Detect which cell encompasses the target text, then output its [x, y] center coordinate. 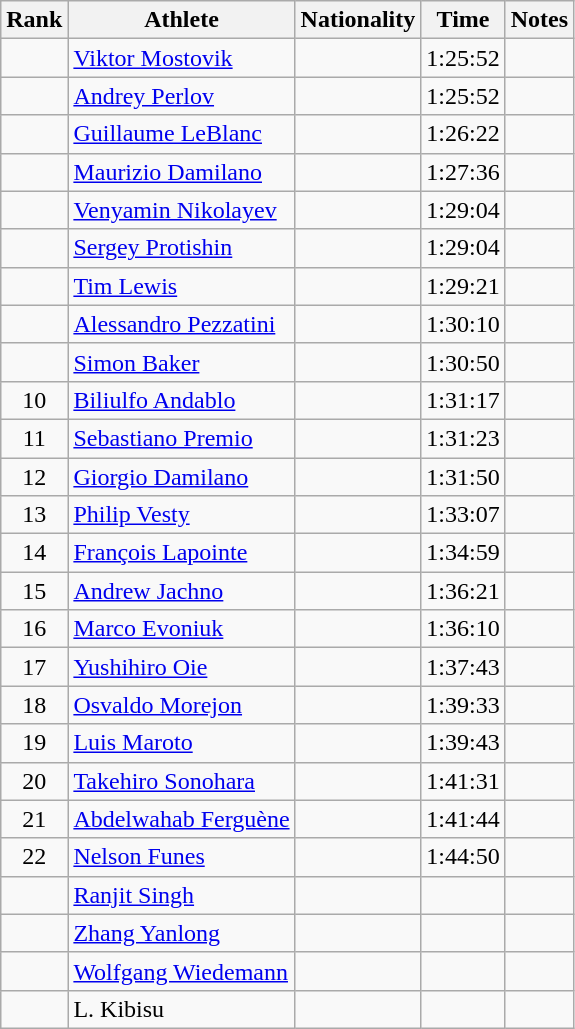
1:30:50 [463, 362]
Giorgio Damilano [182, 477]
Viktor Mostovik [182, 58]
12 [34, 477]
Zhang Yanlong [182, 933]
1:44:50 [463, 857]
1:31:23 [463, 438]
Maurizio Damilano [182, 172]
22 [34, 857]
Rank [34, 20]
Ranjit Singh [182, 895]
1:34:59 [463, 553]
Simon Baker [182, 362]
Venyamin Nikolayev [182, 210]
1:36:10 [463, 629]
Biliulfo Andablo [182, 400]
L. Kibisu [182, 1009]
Marco Evoniuk [182, 629]
11 [34, 438]
Alessandro Pezzatini [182, 324]
Sebastiano Premio [182, 438]
1:31:50 [463, 477]
1:33:07 [463, 515]
Abdelwahab Ferguène [182, 819]
15 [34, 591]
1:31:17 [463, 400]
13 [34, 515]
1:29:21 [463, 286]
1:26:22 [463, 134]
1:36:21 [463, 591]
20 [34, 781]
1:41:44 [463, 819]
1:39:43 [463, 743]
16 [34, 629]
Andrey Perlov [182, 96]
Tim Lewis [182, 286]
Yushihiro Oie [182, 667]
Luis Maroto [182, 743]
18 [34, 705]
Andrew Jachno [182, 591]
21 [34, 819]
1:41:31 [463, 781]
Takehiro Sonohara [182, 781]
1:30:10 [463, 324]
Osvaldo Morejon [182, 705]
Nationality [358, 20]
Guillaume LeBlanc [182, 134]
1:27:36 [463, 172]
19 [34, 743]
17 [34, 667]
Wolfgang Wiedemann [182, 971]
François Lapointe [182, 553]
1:37:43 [463, 667]
Notes [539, 20]
Athlete [182, 20]
10 [34, 400]
Time [463, 20]
Nelson Funes [182, 857]
1:39:33 [463, 705]
Sergey Protishin [182, 248]
Philip Vesty [182, 515]
14 [34, 553]
